Detect which cell encompasses the target text, then output its (X, Y) center coordinate. 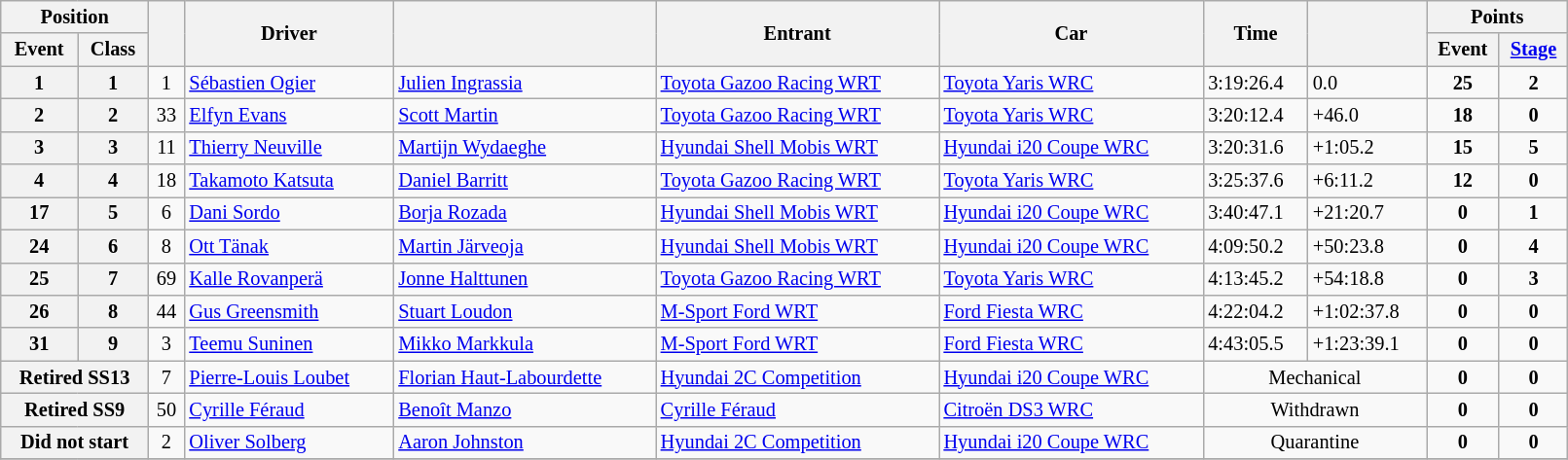
+1:02:37.8 (1367, 311)
+46.0 (1367, 115)
+21:20.7 (1367, 213)
+50:23.8 (1367, 246)
31 (39, 344)
+1:23:39.1 (1367, 344)
+1:05.2 (1367, 148)
0.0 (1367, 83)
69 (165, 279)
Dani Sordo (288, 213)
Martijn Wydaeghe (524, 148)
Pierre-Louis Loubet (288, 377)
Retired SS9 (75, 409)
17 (39, 213)
Withdrawn (1314, 409)
Ott Tänak (288, 246)
24 (39, 246)
12 (1464, 181)
Benoît Manzo (524, 409)
Time (1256, 33)
+6:11.2 (1367, 181)
4:43:05.5 (1256, 344)
50 (165, 409)
Citroën DS3 WRC (1072, 409)
3:20:31.6 (1256, 148)
9 (113, 344)
Mechanical (1314, 377)
3:19:26.4 (1256, 83)
Retired SS13 (75, 377)
15 (1464, 148)
Stage (1534, 50)
Kalle Rovanperä (288, 279)
Martin Järveoja (524, 246)
Scott Martin (524, 115)
3:40:47.1 (1256, 213)
Thierry Neuville (288, 148)
4:22:04.2 (1256, 311)
Julien Ingrassia (524, 83)
Class (113, 50)
Did not start (75, 442)
33 (165, 115)
3:25:37.6 (1256, 181)
4:09:50.2 (1256, 246)
Takamoto Katsuta (288, 181)
11 (165, 148)
Stuart Loudon (524, 311)
Mikko Markkula (524, 344)
Elfyn Evans (288, 115)
Points (1497, 17)
Position (75, 17)
Gus Greensmith (288, 311)
+54:18.8 (1367, 279)
Florian Haut-Labourdette (524, 377)
3:20:12.4 (1256, 115)
Entrant (798, 33)
Teemu Suninen (288, 344)
26 (39, 311)
Sébastien Ogier (288, 83)
4:13:45.2 (1256, 279)
Aaron Johnston (524, 442)
Jonne Halttunen (524, 279)
Oliver Solberg (288, 442)
Daniel Barritt (524, 181)
Car (1072, 33)
Driver (288, 33)
Borja Rozada (524, 213)
Quarantine (1314, 442)
44 (165, 311)
